Identify which cell holds the provided text, then report its [X, Y] central coordinate. 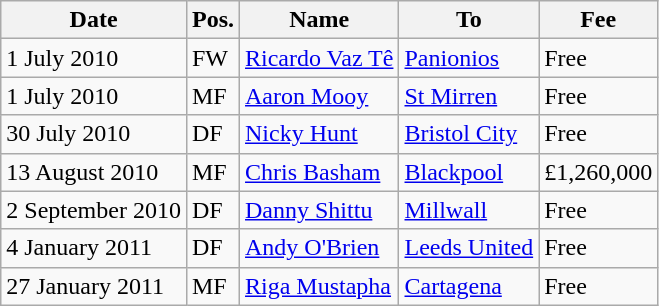
Aaron Mooy [320, 96]
Nicky Hunt [320, 134]
Danny Shittu [320, 210]
St Mirren [469, 96]
Millwall [469, 210]
Panionios [469, 58]
Date [94, 20]
2 September 2010 [94, 210]
Ricardo Vaz Tê [320, 58]
4 January 2011 [94, 248]
Riga Mustapha [320, 286]
Chris Basham [320, 172]
Blackpool [469, 172]
13 August 2010 [94, 172]
Bristol City [469, 134]
Name [320, 20]
Leeds United [469, 248]
Fee [598, 20]
27 January 2011 [94, 286]
30 July 2010 [94, 134]
Cartagena [469, 286]
FW [212, 58]
Pos. [212, 20]
To [469, 20]
Andy O'Brien [320, 248]
£1,260,000 [598, 172]
